Locate the cell with the specified text and output its [x, y] center coordinate. 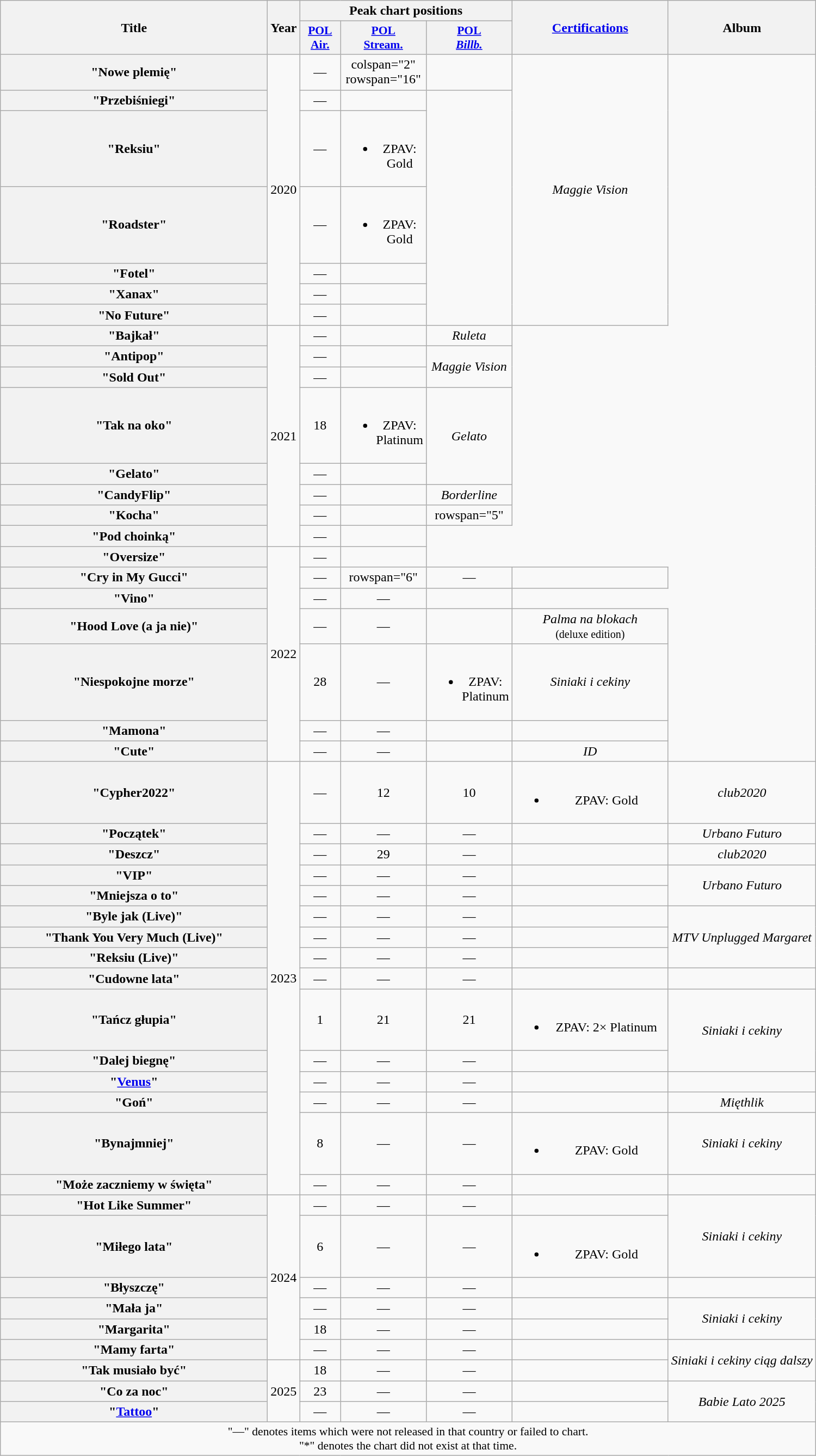
"Hood Love (a ja nie)" [134, 626]
"Dalej biegnę" [134, 1061]
"Cry in My Gucci" [134, 578]
8 [320, 1143]
29 [384, 854]
"Błyszczę" [134, 1287]
"Cute" [134, 751]
"Przebiśniegi" [134, 100]
"Tańcz głupia" [134, 1020]
POLStream. [384, 38]
ZPAV: 2× Platinum [590, 1020]
Peak chart positions [406, 11]
Certifications [590, 27]
"Nowe plemię" [134, 72]
rowspan="5" [469, 515]
"Margarita" [134, 1329]
"Deszcz" [134, 854]
2024 [284, 1277]
"Tattoo" [134, 1412]
"Niespokojne morze" [134, 682]
"Cypher2022" [134, 792]
"Tak na oko" [134, 426]
"Byle jak (Live)" [134, 917]
"Cudowne lata" [134, 979]
"Mamona" [134, 730]
rowspan="6" [384, 578]
2023 [284, 978]
28 [320, 682]
2021 [284, 435]
"Mamy farta" [134, 1350]
"Reksiu (Live)" [134, 958]
2022 [284, 654]
"Xanax" [134, 294]
"Sold Out" [134, 377]
"Vino" [134, 598]
10 [469, 792]
Album [742, 27]
"Fotel" [134, 273]
colspan="2" rowspan="16" [384, 72]
"Thank You Very Much (Live)" [134, 937]
Borderline [469, 495]
"Gelato" [134, 474]
"Reksiu" [134, 149]
"Bynajmniej" [134, 1143]
Siniaki i cekiny ciąg dalszy [742, 1360]
"Tak musiało być" [134, 1371]
"Hot Like Summer" [134, 1205]
"No Future" [134, 315]
2020 [284, 189]
Year [284, 27]
Babie Lato 2025 [742, 1402]
"Co za noc" [134, 1391]
"VIP" [134, 875]
"Antipop" [134, 356]
Title [134, 27]
"Pod choinką" [134, 536]
"—" denotes items which were not released in that country or failed to chart."*" denotes the chart did not exist at that time. [408, 1439]
ID [590, 751]
"Oversize" [134, 557]
"Może zaczniemy w święta" [134, 1184]
Palma na blokach(deluxe edition) [590, 626]
"Venus" [134, 1082]
"Goń" [134, 1102]
"CandyFlip" [134, 495]
"Miłego lata" [134, 1246]
Gelato [469, 436]
POLAir. [320, 38]
12 [384, 792]
23 [320, 1391]
6 [320, 1246]
"Początek" [134, 833]
Mięthlik [742, 1102]
"Mniejsza o to" [134, 896]
"Roadster" [134, 225]
"Mała ja" [134, 1308]
2025 [284, 1391]
Ruleta [469, 335]
POLBillb. [469, 38]
"Kocha" [134, 515]
"Bajkał" [134, 335]
1 [320, 1020]
MTV Unplugged Margaret [742, 937]
